Pinpoint the cell where the given text exists, returning its (x, y) midpoint coordinate. 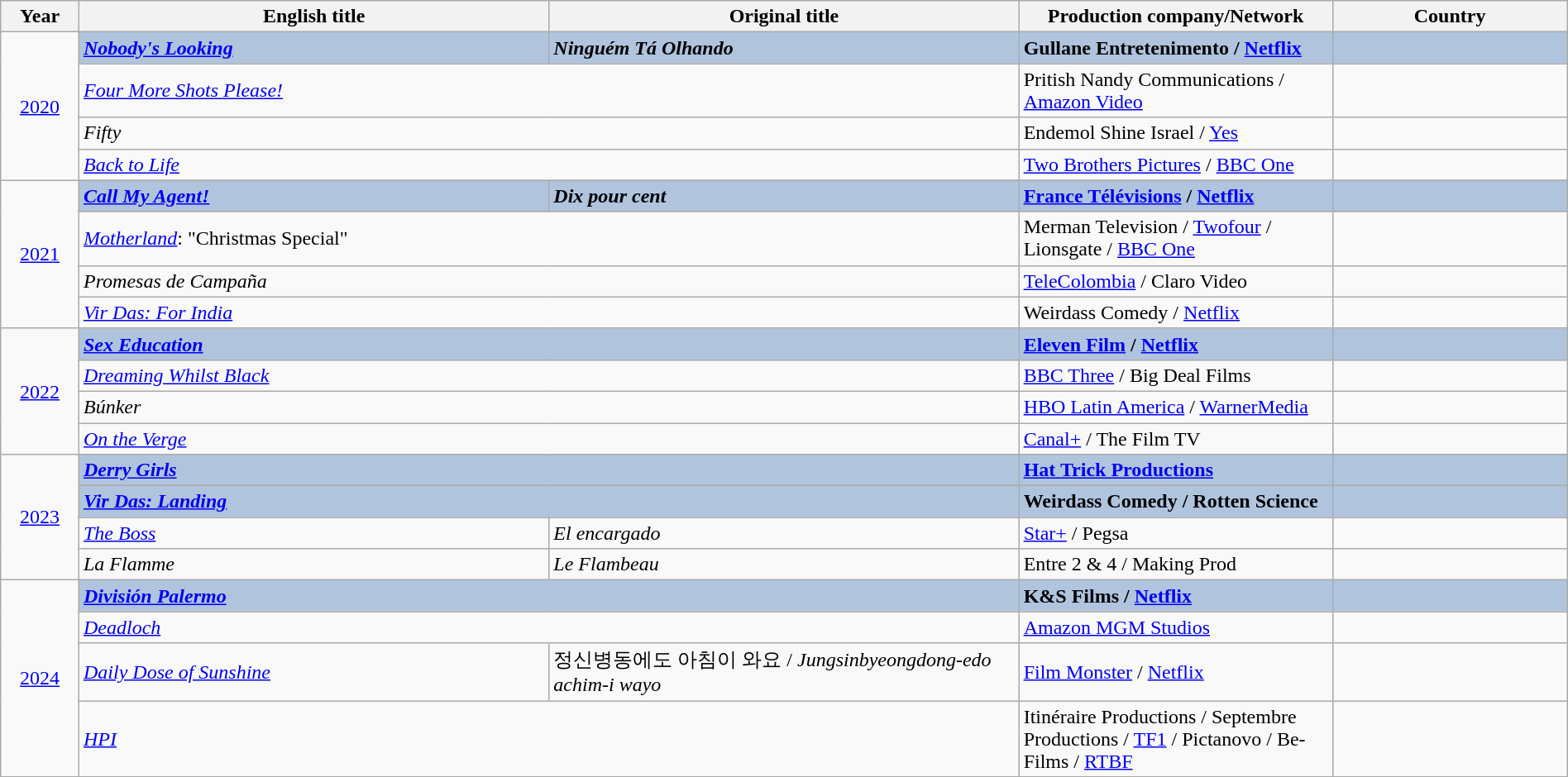
Motherland: "Christmas Special" (549, 238)
Entre 2 & 4 / Making Prod (1176, 565)
Country (1450, 17)
Le Flambeau (784, 565)
Two Brothers Pictures / BBC One (1176, 164)
Weirdass Comedy / Rotten Science (1176, 502)
Amazon MGM Studios (1176, 627)
Itinéraire Productions / Septembre Productions / TF1 / Pictanovo / Be-Films / RTBF (1176, 739)
Call My Agent! (313, 196)
2024 (40, 679)
TeleColombia / Claro Video (1176, 281)
Dix pour cent (784, 196)
Eleven Film / Netflix (1176, 344)
Nobody's Looking (313, 48)
France Télévisions / Netflix (1176, 196)
Weirdass Comedy / Netflix (1176, 312)
Promesas de Campaña (549, 281)
El encargado (784, 533)
Canal+ / The Film TV (1176, 439)
Dreaming Whilst Black (549, 375)
Star+ / Pegsa (1176, 533)
Vir Das: Landing (549, 502)
Original title (784, 17)
English title (313, 17)
Deadloch (549, 627)
Vir Das: For India (549, 312)
Ninguém Tá Olhando (784, 48)
BBC Three / Big Deal Films (1176, 375)
2020 (40, 106)
Fifty (549, 133)
On the Verge (549, 439)
La Flamme (313, 565)
Sex Education (549, 344)
Four More Shots Please! (549, 91)
Pritish Nandy Communications / Amazon Video (1176, 91)
Derry Girls (549, 470)
K&S Films / Netflix (1176, 596)
Hat Trick Productions (1176, 470)
División Palermo (549, 596)
Production company/Network (1176, 17)
Búnker (549, 407)
HPI (549, 739)
Year (40, 17)
Merman Television / Twofour / Lionsgate / BBC One (1176, 238)
2022 (40, 391)
Back to Life (549, 164)
HBO Latin America / WarnerMedia (1176, 407)
2021 (40, 255)
정신병동에도 아침이 와요 / Jungsinbyeongdong-edo achim-i wayo (784, 672)
Endemol Shine Israel / Yes (1176, 133)
The Boss (313, 533)
Daily Dose of Sunshine (313, 672)
Film Monster / Netflix (1176, 672)
Gullane Entretenimento / Netflix (1176, 48)
2023 (40, 517)
